Locate the cell with the specified text and output its (X, Y) center coordinate. 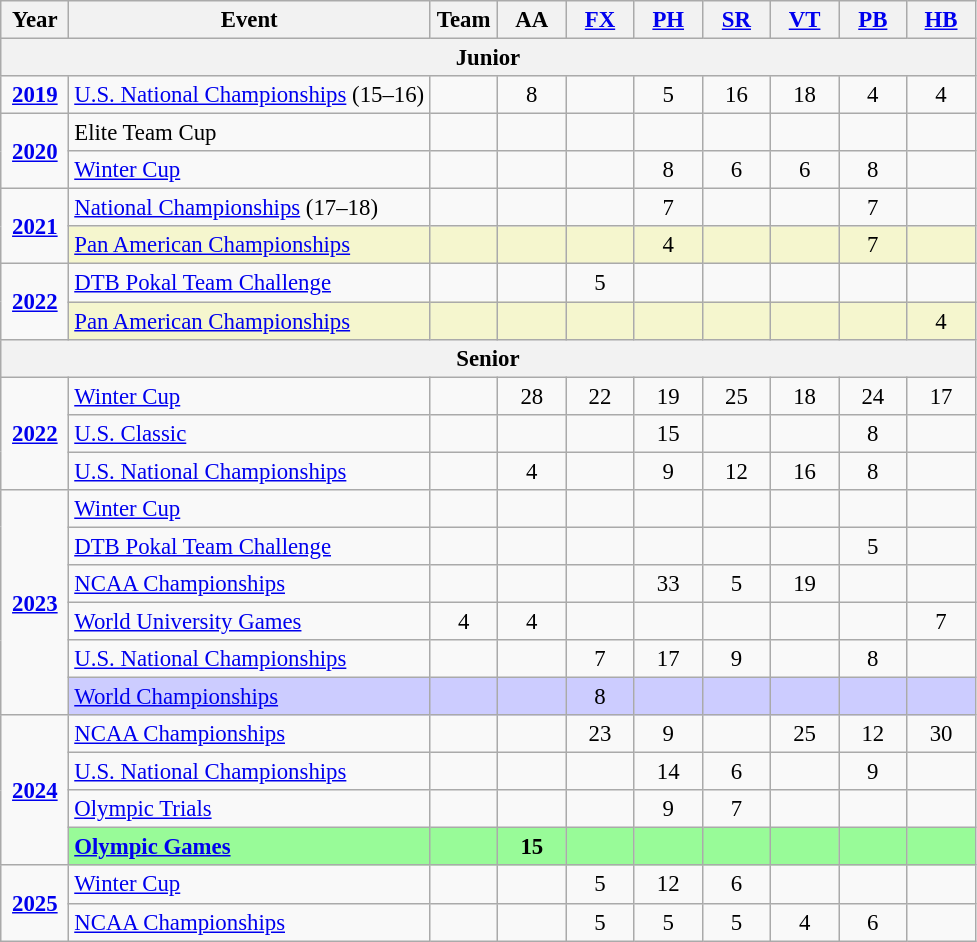
Olympic Trials (250, 809)
2024 (35, 790)
SR (736, 20)
PH (668, 20)
FX (600, 20)
2020 (35, 152)
2019 (35, 95)
Olympic Games (250, 847)
AA (532, 20)
2021 (35, 226)
PB (873, 20)
Year (35, 20)
Team (463, 20)
U.S. National Championships (15–16) (250, 95)
33 (668, 584)
National Championships (17–18) (250, 208)
22 (600, 396)
World Championships (250, 697)
28 (532, 396)
World University Games (250, 621)
Senior (488, 358)
Junior (488, 58)
23 (600, 734)
2023 (35, 603)
Elite Team Cup (250, 133)
2025 (35, 904)
HB (941, 20)
Event (250, 20)
VT (805, 20)
U.S. Classic (250, 433)
14 (668, 772)
24 (873, 396)
30 (941, 734)
